Extract the [x, y] coordinate from the center of the cell holding the provided text.  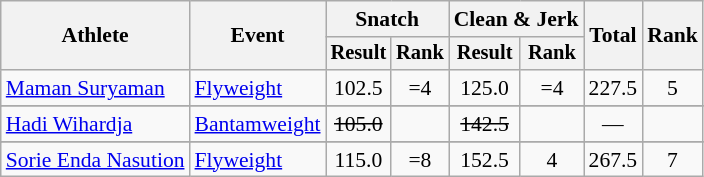
Event [258, 36]
105.0 [359, 124]
Bantamweight [258, 124]
Flyweight [258, 88]
5 [672, 88]
102.5 [359, 88]
Clean & Jerk [516, 19]
125.0 [485, 88]
Maman Suryaman [96, 88]
Hadi Wihardja [96, 124]
Athlete [96, 36]
227.5 [614, 88]
Snatch [388, 19]
— [614, 124]
Total [614, 36]
142.5 [485, 124]
